Capture the cell that displays the provided text and extract its (X, Y) central coordinate. 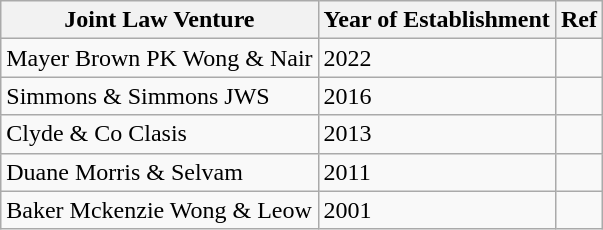
Year of Establishment (436, 20)
Baker Mckenzie Wong & Leow (160, 210)
Joint Law Venture (160, 20)
2011 (436, 172)
Ref (578, 20)
2022 (436, 58)
2013 (436, 134)
Simmons & Simmons JWS (160, 96)
Mayer Brown PK Wong & Nair (160, 58)
2016 (436, 96)
Duane Morris & Selvam (160, 172)
2001 (436, 210)
Clyde & Co Clasis (160, 134)
